Scan for the cell matching the given text and deliver its [X, Y] coordinate at center. 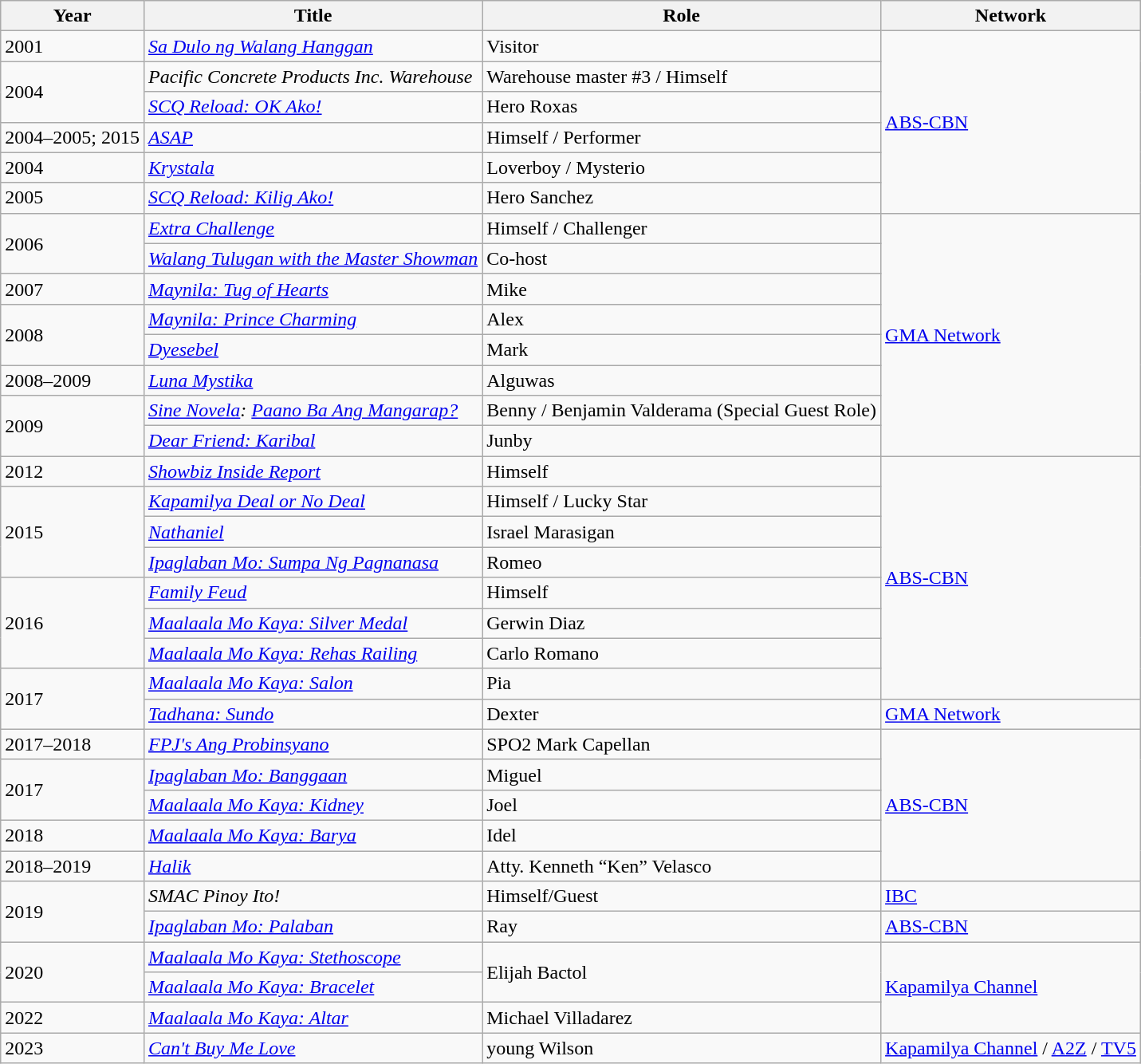
Ipaglaban Mo: Palaban [313, 927]
Israel Marasigan [682, 532]
Michael Villadarez [682, 1018]
Luna Mystika [313, 380]
Maalaala Mo Kaya: Silver Medal [313, 623]
Maalaala Mo Kaya: Stethoscope [313, 957]
Sa Dulo ng Walang Hanggan [313, 46]
Junby [682, 441]
Maalaala Mo Kaya: Salon [313, 684]
Dear Friend: Karibal [313, 441]
Himself / Performer [682, 137]
Joel [682, 805]
2006 [73, 243]
2008–2009 [73, 380]
2012 [73, 471]
Tadhana: Sundo [313, 714]
SCQ Reload: Kilig Ako! [313, 198]
Idel [682, 835]
ASAP [313, 137]
Title [313, 16]
2009 [73, 426]
Dyesebel [313, 349]
Maalaala Mo Kaya: Bracelet [313, 987]
Sine Novela: Paano Ba Ang Mangarap? [313, 411]
Elijah Bactol [682, 972]
Visitor [682, 46]
2016 [73, 623]
2008 [73, 334]
Maynila: Tug of Hearts [313, 289]
Ipaglaban Mo: Sumpa Ng Pagnanasa [313, 562]
Maalaala Mo Kaya: Altar [313, 1018]
Loverboy / Mysterio [682, 167]
Himself/Guest [682, 897]
2015 [73, 532]
Hero Sanchez [682, 198]
Carlo Romano [682, 653]
Gerwin Diaz [682, 623]
Family Feud [313, 593]
Maalaala Mo Kaya: Rehas Railing [313, 653]
Kapamilya Channel [1011, 987]
Kapamilya Channel / A2Z / TV5 [1011, 1048]
young Wilson [682, 1048]
Maynila: Prince Charming [313, 319]
Ray [682, 927]
Dexter [682, 714]
2023 [73, 1048]
Pacific Concrete Products Inc. Warehouse [313, 77]
Romeo [682, 562]
2020 [73, 972]
Himself / Lucky Star [682, 502]
Maalaala Mo Kaya: Barya [313, 835]
SPO2 Mark Capellan [682, 744]
SMAC Pinoy Ito! [313, 897]
SCQ Reload: OK Ako! [313, 107]
Kapamilya Deal or No Deal [313, 502]
Warehouse master #3 / Himself [682, 77]
Network [1011, 16]
2004–2005; 2015 [73, 137]
2019 [73, 912]
2018–2019 [73, 865]
2001 [73, 46]
Halik [313, 865]
2007 [73, 289]
Maalaala Mo Kaya: Kidney [313, 805]
Nathaniel [313, 532]
Mark [682, 349]
2005 [73, 198]
Krystala [313, 167]
Himself / Challenger [682, 228]
Extra Challenge [313, 228]
Atty. Kenneth “Ken” Velasco [682, 865]
FPJ's Ang Probinsyano [313, 744]
Hero Roxas [682, 107]
Year [73, 16]
Alex [682, 319]
2017–2018 [73, 744]
Ipaglaban Mo: Banggaan [313, 774]
Mike [682, 289]
IBC [1011, 897]
Role [682, 16]
Miguel [682, 774]
Co-host [682, 258]
Walang Tulugan with the Master Showman [313, 258]
2018 [73, 835]
2022 [73, 1018]
Can't Buy Me Love [313, 1048]
Benny / Benjamin Valderama (Special Guest Role) [682, 411]
Pia [682, 684]
Showbiz Inside Report [313, 471]
Alguwas [682, 380]
